Capture the cell that displays the provided text and extract its (X, Y) central coordinate. 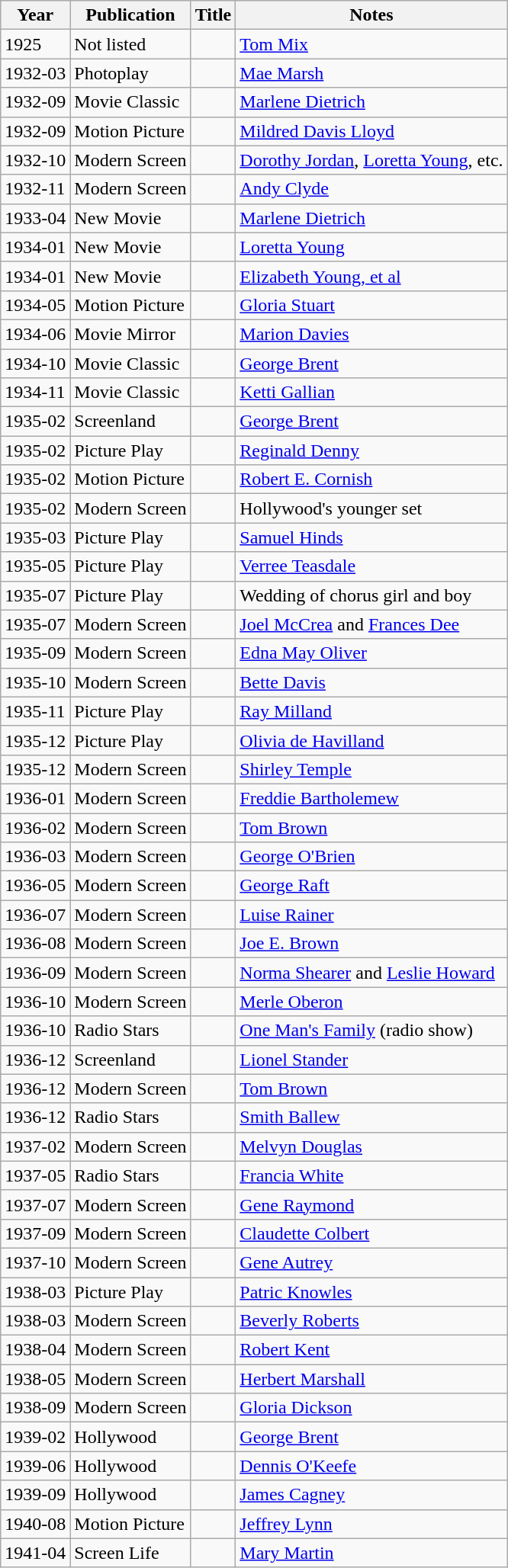
1934-11 (35, 393)
Marion Davies (371, 334)
Year (35, 15)
1936-07 (35, 915)
Gloria Dickson (371, 1408)
1940-08 (35, 1524)
Shirley Temple (371, 769)
Melvyn Douglas (371, 1146)
Robert Kent (371, 1350)
Title (214, 15)
1934-05 (35, 305)
Elizabeth Young, et al (371, 276)
1932-03 (35, 73)
1932-10 (35, 160)
Robert E. Cornish (371, 479)
Gene Autrey (371, 1262)
Norma Shearer and Leslie Howard (371, 973)
Wedding of chorus girl and boy (371, 595)
Mary Martin (371, 1553)
Joel McCrea and Frances Dee (371, 624)
1937-10 (35, 1262)
1935-05 (35, 566)
Bette Davis (371, 682)
Dorothy Jordan, Loretta Young, etc. (371, 160)
Herbert Marshall (371, 1379)
1939-09 (35, 1495)
1936-02 (35, 827)
One Man's Family (radio show) (371, 1031)
1937-02 (35, 1146)
Gene Raymond (371, 1204)
1937-09 (35, 1233)
Screen Life (130, 1553)
1936-09 (35, 973)
Smith Ballew (371, 1117)
Hollywood's younger set (371, 508)
Claudette Colbert (371, 1233)
1934-06 (35, 334)
Ray Milland (371, 711)
1938-04 (35, 1350)
Photoplay (130, 73)
1935-09 (35, 653)
Mae Marsh (371, 73)
Notes (371, 15)
Movie Mirror (130, 334)
1938-09 (35, 1408)
Gloria Stuart (371, 305)
1937-05 (35, 1175)
1936-01 (35, 798)
Publication (130, 15)
1934-10 (35, 364)
George Raft (371, 886)
1932-11 (35, 189)
Not listed (130, 44)
1936-08 (35, 944)
Francia White (371, 1175)
Joe E. Brown (371, 944)
Ketti Gallian (371, 393)
1937-07 (35, 1204)
Verree Teasdale (371, 566)
Reginald Denny (371, 451)
Dennis O'Keefe (371, 1466)
Beverly Roberts (371, 1321)
1933-04 (35, 218)
1941-04 (35, 1553)
1935-10 (35, 682)
1936-05 (35, 886)
Lionel Stander (371, 1060)
1935-03 (35, 537)
Patric Knowles (371, 1292)
Andy Clyde (371, 189)
Olivia de Havilland (371, 740)
James Cagney (371, 1495)
Merle Oberon (371, 1002)
Loretta Young (371, 247)
1939-06 (35, 1466)
Luise Rainer (371, 915)
Jeffrey Lynn (371, 1524)
1939-02 (35, 1437)
1925 (35, 44)
Mildred Davis Lloyd (371, 131)
1936-03 (35, 857)
Freddie Bartholemew (371, 798)
Tom Mix (371, 44)
Edna May Oliver (371, 653)
George O'Brien (371, 857)
1938-05 (35, 1379)
Samuel Hinds (371, 537)
1935-11 (35, 711)
